Return [x, y] of the center of cell containing provided text 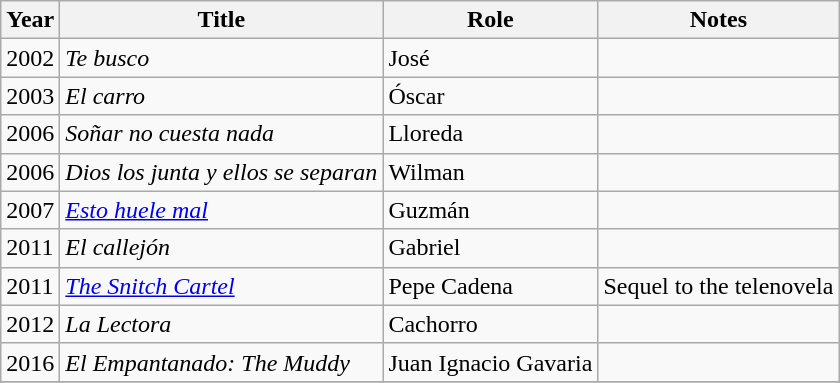
El carro [222, 96]
Title [222, 20]
2007 [30, 210]
El Empantanado: The Muddy [222, 362]
Gabriel [490, 248]
Dios los junta y ellos se separan [222, 172]
2012 [30, 324]
Óscar [490, 96]
2016 [30, 362]
Cachorro [490, 324]
Pepe Cadena [490, 286]
Guzmán [490, 210]
José [490, 58]
Notes [718, 20]
2002 [30, 58]
Soñar no cuesta nada [222, 134]
Juan Ignacio Gavaria [490, 362]
Role [490, 20]
Esto huele mal [222, 210]
Lloreda [490, 134]
El callejón [222, 248]
The Snitch Cartel [222, 286]
Te busco [222, 58]
Sequel to the telenovela [718, 286]
La Lectora [222, 324]
Year [30, 20]
Wilman [490, 172]
2003 [30, 96]
